Extract the (X, Y) coordinate from the center of the cell holding the provided text.  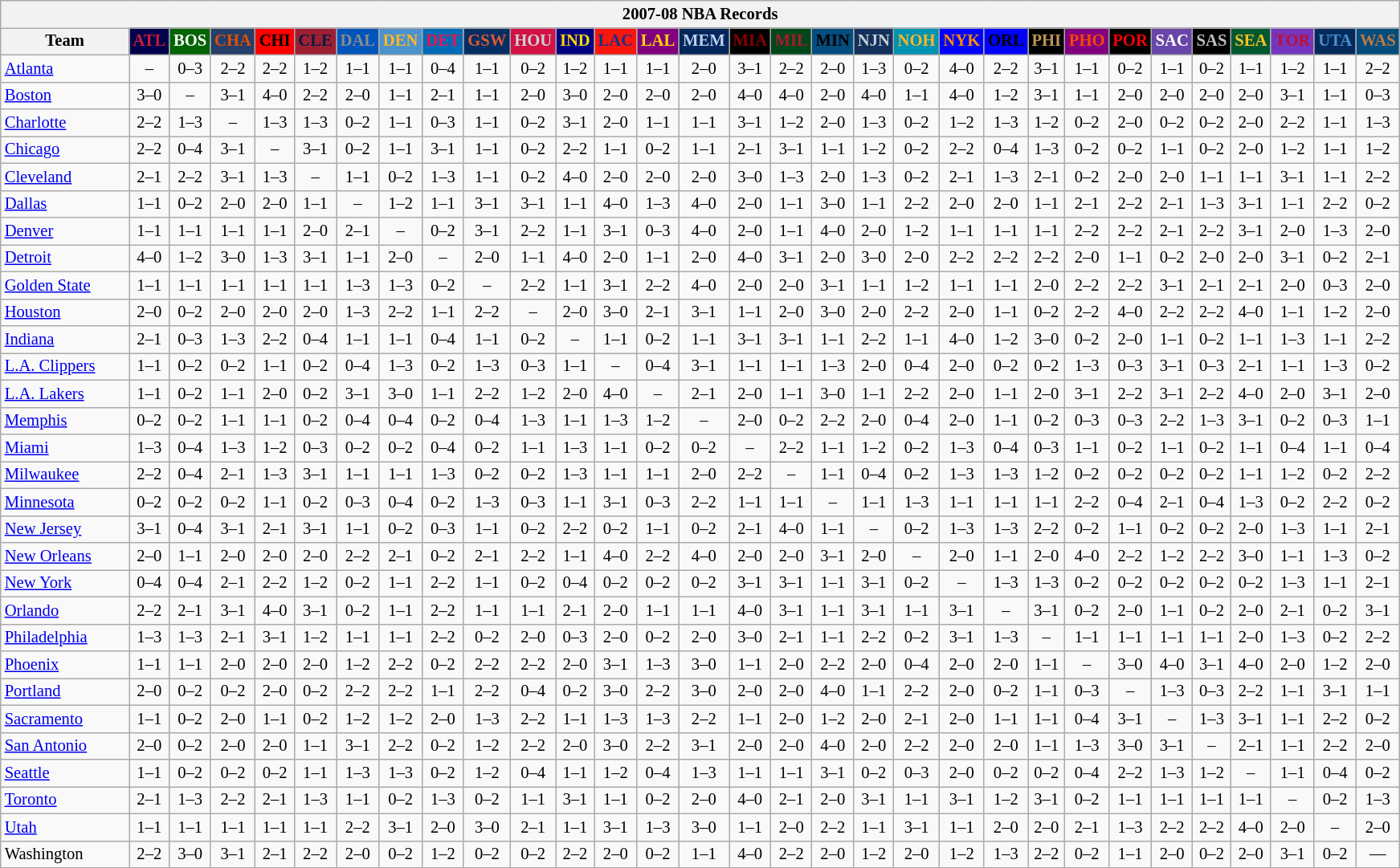
LAL (658, 41)
ATL (149, 41)
Seattle (65, 773)
DEN (400, 41)
New York (65, 583)
Team (65, 41)
POR (1129, 41)
New Orleans (65, 556)
ORL (1006, 41)
Toronto (65, 800)
MEM (704, 41)
BOS (190, 41)
IND (575, 41)
Washington (65, 854)
HOU (533, 41)
NJN (874, 41)
PHO (1087, 41)
2007-08 NBA Records (700, 14)
Atlanta (65, 68)
Sacramento (65, 719)
Detroit (65, 258)
L.A. Lakers (65, 393)
Utah (65, 827)
Cleveland (65, 177)
DET (443, 41)
— (1378, 854)
DAL (358, 41)
PHI (1047, 41)
LAC (615, 41)
MIL (792, 41)
NOH (917, 41)
Milwaukee (65, 475)
Miami (65, 447)
Minnesota (65, 502)
NYK (961, 41)
MIN (833, 41)
MIA (750, 41)
CHI (275, 41)
UTA (1335, 41)
Houston (65, 312)
TOR (1292, 41)
Boston (65, 96)
SEA (1251, 41)
GSW (487, 41)
San Antonio (65, 746)
Golden State (65, 285)
Indiana (65, 340)
New Jersey (65, 529)
CHA (233, 41)
L.A. Clippers (65, 366)
Philadelphia (65, 638)
Phoenix (65, 664)
Denver (65, 230)
Orlando (65, 610)
Portland (65, 691)
SAC (1173, 41)
SAS (1212, 41)
Charlotte (65, 123)
WAS (1378, 41)
Chicago (65, 149)
Memphis (65, 421)
CLE (315, 41)
Dallas (65, 204)
